Locate the cell with the specified text and output its (x, y) center coordinate. 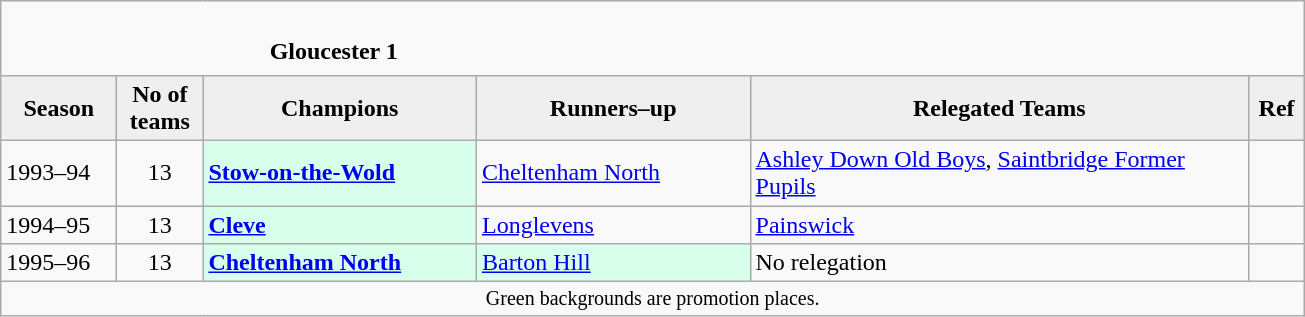
Runners–up (613, 108)
Ref (1277, 108)
Painswick (1000, 225)
Cleve (340, 225)
Season (59, 108)
Longlevens (613, 225)
Champions (340, 108)
Green backgrounds are promotion places. (653, 298)
Stow-on-the-Wold (340, 172)
1995–96 (59, 263)
1994–95 (59, 225)
Ashley Down Old Boys, Saintbridge Former Pupils (1000, 172)
No of teams (160, 108)
Relegated Teams (1000, 108)
Barton Hill (613, 263)
1993–94 (59, 172)
No relegation (1000, 263)
